Identify which cell holds the provided text, then report its [X, Y] central coordinate. 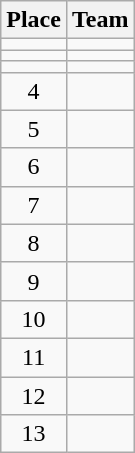
Place [34, 20]
8 [34, 243]
12 [34, 395]
Team [100, 20]
10 [34, 319]
4 [34, 91]
11 [34, 357]
5 [34, 129]
13 [34, 434]
6 [34, 167]
7 [34, 205]
9 [34, 281]
